Pinpoint the cell where the given text exists, returning its (x, y) midpoint coordinate. 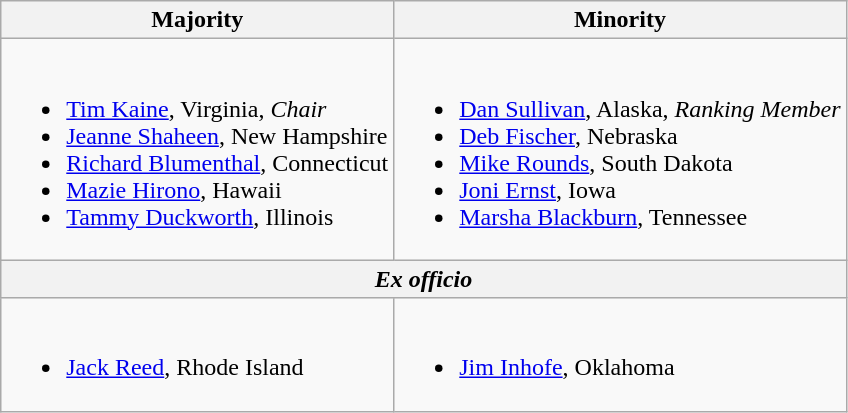
Ex officio (424, 279)
Tim Kaine, Virginia, ChairJeanne Shaheen, New HampshireRichard Blumenthal, ConnecticutMazie Hirono, HawaiiTammy Duckworth, Illinois (198, 150)
Jim Inhofe, Oklahoma (620, 354)
Dan Sullivan, Alaska, Ranking MemberDeb Fischer, NebraskaMike Rounds, South DakotaJoni Ernst, IowaMarsha Blackburn, Tennessee (620, 150)
Jack Reed, Rhode Island (198, 354)
Majority (198, 20)
Minority (620, 20)
